Scan for the cell matching the given text and deliver its [X, Y] coordinate at center. 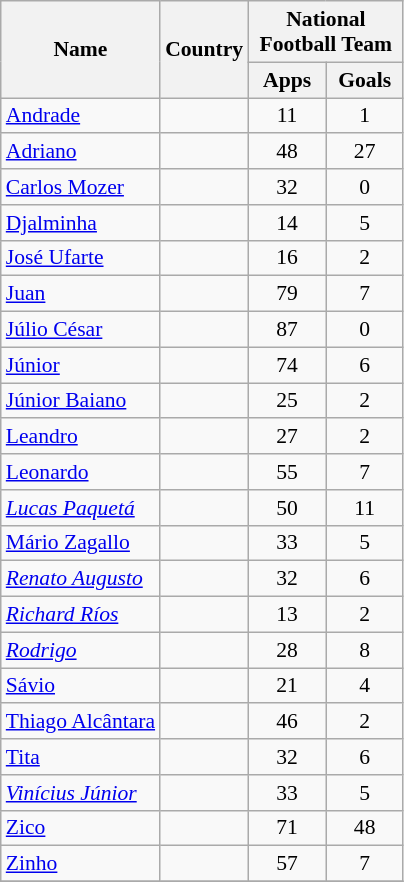
National Football Team [326, 32]
Sávio [80, 686]
Country [204, 50]
Rodrigo [80, 650]
13 [287, 615]
Júlio César [80, 330]
46 [287, 722]
16 [287, 258]
Juan [80, 294]
Apps [287, 80]
55 [287, 472]
71 [287, 828]
Renato Augusto [80, 579]
Adriano [80, 152]
Name [80, 50]
Thiago Alcântara [80, 722]
Júnior Baiano [80, 401]
Tita [80, 757]
Andrade [80, 116]
50 [287, 508]
8 [365, 650]
57 [287, 864]
José Ufarte [80, 258]
14 [287, 223]
87 [287, 330]
1 [365, 116]
21 [287, 686]
79 [287, 294]
Richard Ríos [80, 615]
Mário Zagallo [80, 543]
Júnior [80, 365]
Lucas Paquetá [80, 508]
4 [365, 686]
Leonardo [80, 472]
Zinho [80, 864]
28 [287, 650]
Djalminha [80, 223]
74 [287, 365]
Vinícius Júnior [80, 793]
25 [287, 401]
Leandro [80, 437]
Carlos Mozer [80, 187]
Goals [365, 80]
Zico [80, 828]
